For the text-containing cell, return its midpoint in (X, Y) coordinate format. 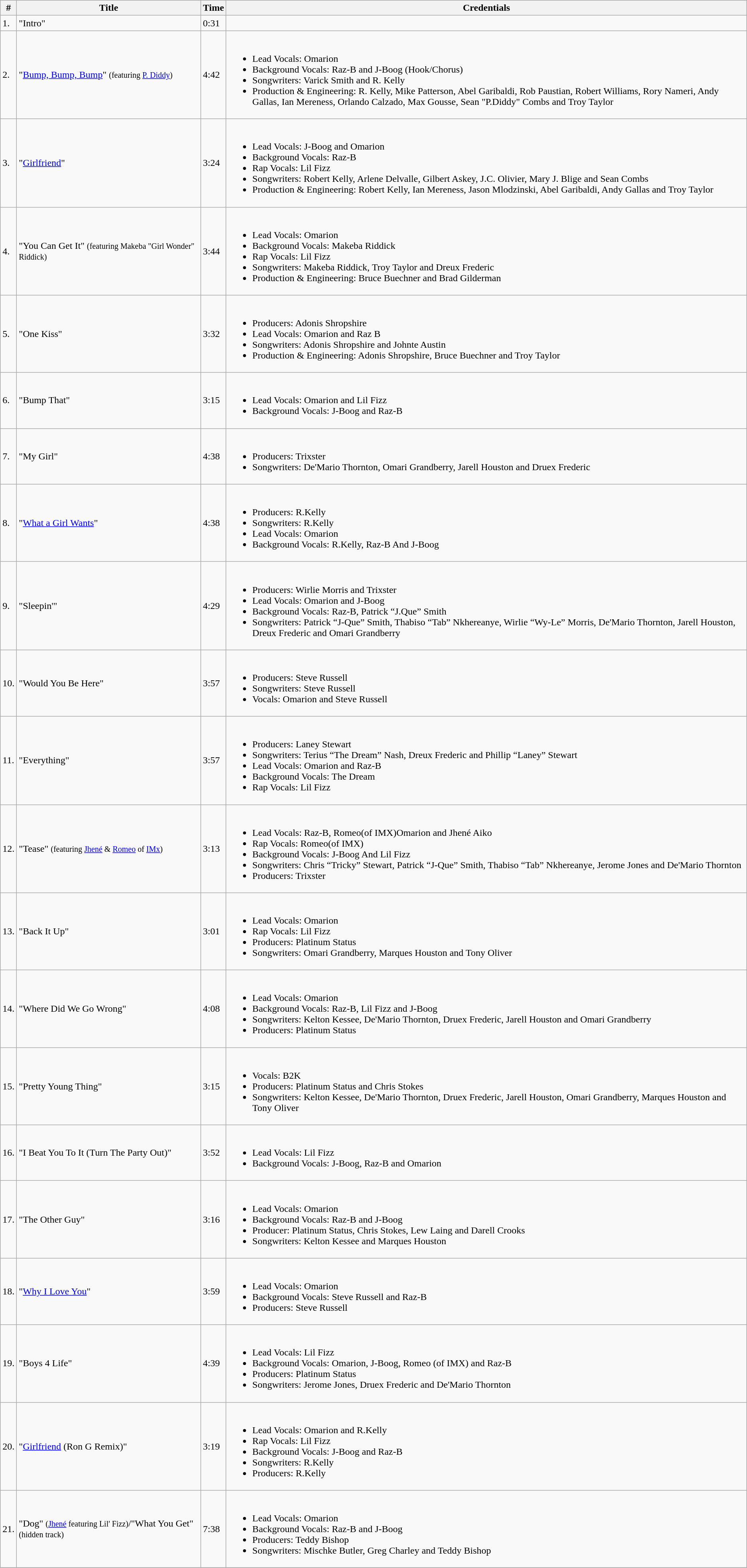
12. (9, 849)
17. (9, 1219)
3:52 (213, 1153)
21. (9, 1529)
5. (9, 334)
"What a Girl Wants" (109, 523)
Time (213, 8)
7. (9, 456)
Producers: TrixsterSongwriters: De'Mario Thornton, Omari Grandberry, Jarell Houston and Druex Frederic (486, 456)
3. (9, 163)
Lead Vocals: OmarionRap Vocals: Lil FizzProducers: Platinum StatusSongwriters: Omari Grandberry, Marques Houston and Tony Oliver (486, 932)
3:01 (213, 932)
"Back It Up" (109, 932)
4:08 (213, 1009)
9. (9, 605)
Lead Vocals: Omarion and Lil FizzBackground Vocals: J-Boog and Raz-B (486, 400)
6. (9, 400)
15. (9, 1086)
"Bump That" (109, 400)
Producers: R.KellySongwriters: R.KellyLead Vocals: OmarionBackground Vocals: R.Kelly, Raz-B And J-Boog (486, 523)
8. (9, 523)
Title (109, 8)
Credentials (486, 8)
3:59 (213, 1291)
3:44 (213, 251)
3:24 (213, 163)
16. (9, 1153)
4:29 (213, 605)
"Why I Love You" (109, 1291)
13. (9, 932)
10. (9, 683)
"Boys 4 Life" (109, 1363)
0:31 (213, 23)
Lead Vocals: OmarionBackground Vocals: Steve Russell and Raz-BProducers: Steve Russell (486, 1291)
"Everything" (109, 760)
2. (9, 75)
20. (9, 1446)
"My Girl" (109, 456)
"Girlfriend (Ron G Remix)" (109, 1446)
"Tease" (featuring Jhené & Romeo of IMx) (109, 849)
"You Can Get It" (featuring Makeba "Girl Wonder" Riddick) (109, 251)
4:39 (213, 1363)
"One Kiss" (109, 334)
3:32 (213, 334)
"Dog" (Jhené featuring Lil' Fizz)/"What You Get" (hidden track) (109, 1529)
"Girlfriend" (109, 163)
# (9, 8)
18. (9, 1291)
"The Other Guy" (109, 1219)
"Would You Be Here" (109, 683)
19. (9, 1363)
"Bump, Bump, Bump" (featuring P. Diddy) (109, 75)
4. (9, 251)
3:16 (213, 1219)
11. (9, 760)
"Intro" (109, 23)
"I Beat You To It (Turn The Party Out)" (109, 1153)
Lead Vocals: Lil FizzBackground Vocals: J-Boog, Raz-B and Omarion (486, 1153)
4:42 (213, 75)
14. (9, 1009)
"Pretty Young Thing" (109, 1086)
Lead Vocals: Omarion and R.KellyRap Vocals: Lil FizzBackground Vocals: J-Boog and Raz-BSongwriters: R.KellyProducers: R.Kelly (486, 1446)
3:13 (213, 849)
7:38 (213, 1529)
Lead Vocals: OmarionBackground Vocals: Raz-B and J-BoogProducers: Teddy BishopSongwriters: Mischke Butler, Greg Charley and Teddy Bishop (486, 1529)
"Sleepin'" (109, 605)
Producers: Steve RussellSongwriters: Steve RussellVocals: Omarion and Steve Russell (486, 683)
"Where Did We Go Wrong" (109, 1009)
1. (9, 23)
3:19 (213, 1446)
